Detect which cell encompasses the target text, then output its [X, Y] center coordinate. 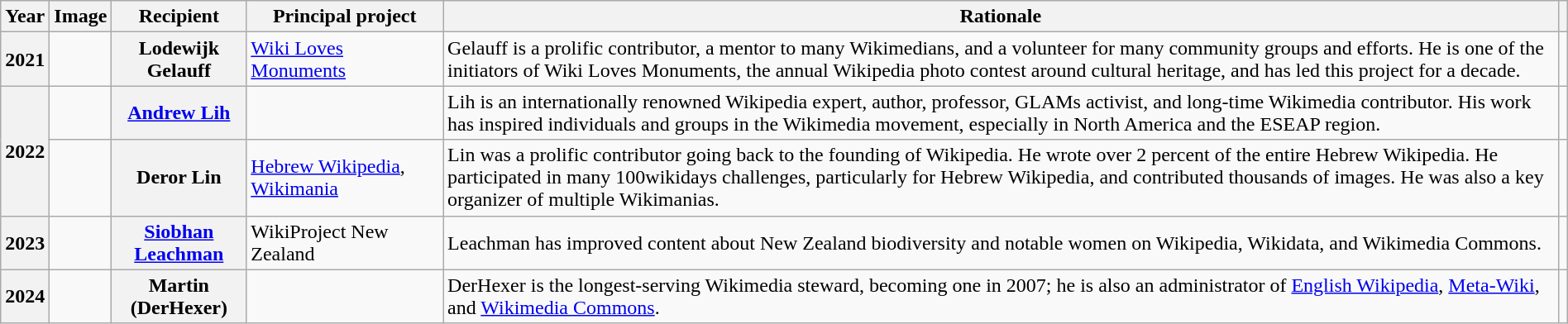
WikiProject New Zealand [345, 243]
Image [81, 17]
Deror Lin [179, 178]
Andrew Lih [179, 112]
Siobhan Leachman [179, 243]
Leachman has improved content about New Zealand biodiversity and notable women on Wikipedia, Wikidata, and Wikimedia Commons. [1001, 243]
2023 [25, 243]
Principal project [345, 17]
Martin (DerHexer) [179, 296]
Lodewijk Gelauff [179, 60]
Year [25, 17]
Rationale [1001, 17]
2021 [25, 60]
2022 [25, 150]
Recipient [179, 17]
Hebrew Wikipedia, Wikimania [345, 178]
2024 [25, 296]
Wiki Loves Monuments [345, 60]
